From the cell containing the given text, extract its center point as [x, y] coordinate. 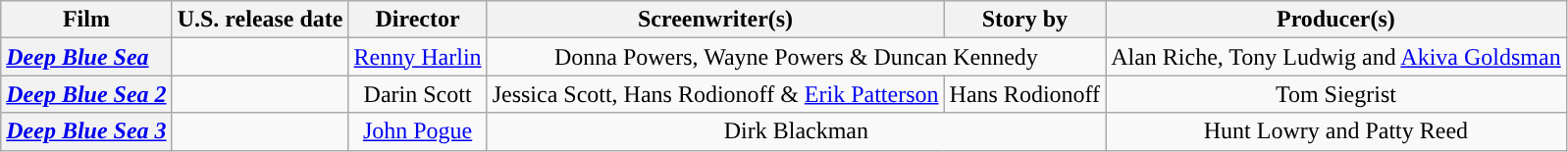
John Pogue [418, 131]
Jessica Scott, Hans Rodionoff & Erik Patterson [715, 94]
Alan Riche, Tony Ludwig and Akiva Goldsman [1336, 57]
Film [86, 20]
Screenwriter(s) [715, 20]
Darin Scott [418, 94]
Tom Siegrist [1336, 94]
Renny Harlin [418, 57]
Story by [1024, 20]
Director [418, 20]
Producer(s) [1336, 20]
Hans Rodionoff [1024, 94]
Deep Blue Sea 2 [86, 94]
Hunt Lowry and Patty Reed [1336, 131]
Dirk Blackman [797, 131]
Donna Powers, Wayne Powers & Duncan Kennedy [797, 57]
Deep Blue Sea [86, 57]
U.S. release date [260, 20]
Deep Blue Sea 3 [86, 131]
